Identify which cell holds the provided text, then report its (x, y) central coordinate. 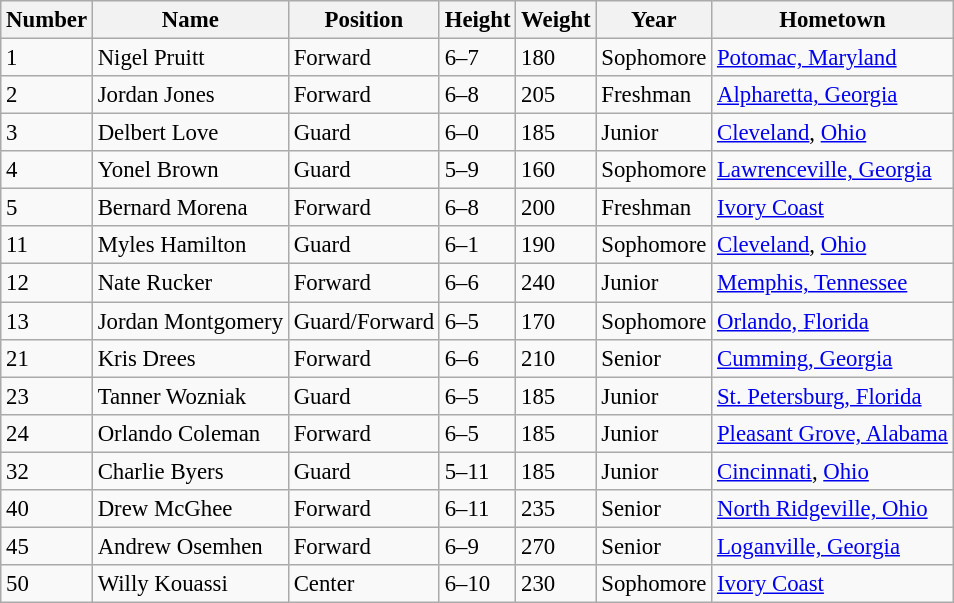
12 (47, 283)
Cumming, Georgia (833, 358)
5–11 (477, 471)
Delbert Love (190, 133)
190 (556, 245)
6–9 (477, 546)
5 (47, 208)
Alpharetta, Georgia (833, 95)
6–11 (477, 509)
11 (47, 245)
205 (556, 95)
Position (364, 20)
Memphis, Tennessee (833, 283)
24 (47, 433)
Weight (556, 20)
40 (47, 509)
210 (556, 358)
13 (47, 321)
21 (47, 358)
3 (47, 133)
Charlie Byers (190, 471)
45 (47, 546)
Pleasant Grove, Alabama (833, 433)
Nigel Pruitt (190, 58)
2 (47, 95)
St. Petersburg, Florida (833, 396)
Drew McGhee (190, 509)
4 (47, 170)
Hometown (833, 20)
Guard/Forward (364, 321)
170 (556, 321)
Yonel Brown (190, 170)
Tanner Wozniak (190, 396)
Andrew Osemhen (190, 546)
6–0 (477, 133)
Kris Drees (190, 358)
Name (190, 20)
Nate Rucker (190, 283)
Bernard Morena (190, 208)
240 (556, 283)
Lawrenceville, Georgia (833, 170)
230 (556, 584)
200 (556, 208)
6–10 (477, 584)
Height (477, 20)
6–7 (477, 58)
1 (47, 58)
Myles Hamilton (190, 245)
Jordan Montgomery (190, 321)
235 (556, 509)
Willy Kouassi (190, 584)
Center (364, 584)
50 (47, 584)
Orlando, Florida (833, 321)
Jordan Jones (190, 95)
6–1 (477, 245)
180 (556, 58)
Orlando Coleman (190, 433)
Year (654, 20)
32 (47, 471)
North Ridgeville, Ohio (833, 509)
Potomac, Maryland (833, 58)
23 (47, 396)
160 (556, 170)
5–9 (477, 170)
Cincinnati, Ohio (833, 471)
Loganville, Georgia (833, 546)
Number (47, 20)
270 (556, 546)
